From the cell containing the given text, extract its center point as (x, y) coordinate. 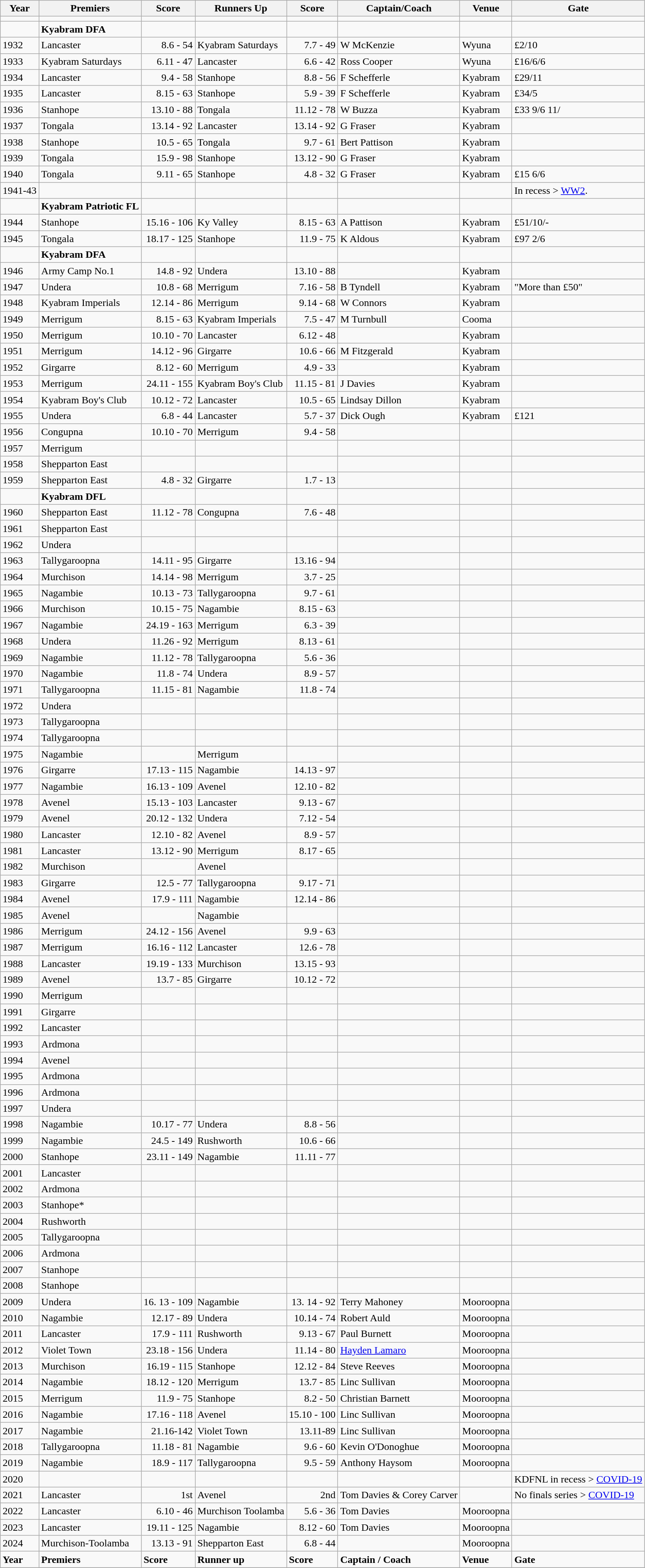
£97 2/6 (579, 239)
13.15 - 93 (313, 964)
2007 (19, 1270)
15.10 - 100 (313, 1414)
6.11 - 47 (168, 61)
"More than £50" (579, 287)
1963 (19, 561)
21.16-142 (168, 1430)
18.17 - 125 (168, 239)
A Pattison (399, 223)
B Tyndell (399, 287)
2022 (19, 1511)
Captain/Coach (399, 8)
1981 (19, 851)
7.5 - 47 (313, 319)
2013 (19, 1366)
£51/10/- (579, 223)
1964 (19, 577)
J Davies (399, 383)
9.17 - 71 (313, 883)
1946 (19, 271)
9.11 - 65 (168, 174)
£2/10 (579, 45)
1933 (19, 61)
1965 (19, 593)
2016 (19, 1414)
1.7 - 13 (313, 480)
1937 (19, 126)
24.19 - 163 (168, 625)
10.13 - 73 (168, 593)
2010 (19, 1318)
Kyabram Patriotic FL (90, 207)
Captain / Coach (399, 1560)
12.6 - 78 (313, 947)
£34/5 (579, 94)
24.12 - 156 (168, 931)
19.11 - 125 (168, 1527)
1932 (19, 45)
1944 (19, 223)
1996 (19, 1092)
1948 (19, 303)
14.12 - 96 (168, 351)
1994 (19, 1060)
9.9 - 63 (313, 931)
6.12 - 48 (313, 335)
10.14 - 74 (313, 1318)
Paul Burnett (399, 1334)
9.6 - 60 (313, 1447)
2023 (19, 1527)
1959 (19, 480)
Bert Pattison (399, 142)
12.17 - 89 (168, 1318)
1991 (19, 1012)
1960 (19, 513)
16.19 - 115 (168, 1366)
1950 (19, 335)
23.11 - 149 (168, 1157)
£29/11 (579, 77)
2019 (19, 1463)
2012 (19, 1350)
14.14 - 98 (168, 577)
2015 (19, 1398)
2018 (19, 1447)
Ross Cooper (399, 61)
23.18 - 156 (168, 1350)
16. 13 - 109 (168, 1302)
1970 (19, 673)
1935 (19, 94)
1995 (19, 1076)
Dick Ough (399, 416)
11.11 - 77 (313, 1157)
Lindsay Dillon (399, 400)
6.3 - 39 (313, 625)
3.7 - 25 (313, 577)
2011 (19, 1334)
2001 (19, 1173)
20.12 - 132 (168, 818)
£16/6/6 (579, 61)
2024 (19, 1543)
1939 (19, 158)
Tom Davies & Corey Carver (399, 1495)
2004 (19, 1221)
1975 (19, 754)
1954 (19, 400)
1934 (19, 77)
1979 (19, 818)
1972 (19, 705)
16.16 - 112 (168, 947)
1987 (19, 947)
15.13 - 103 (168, 802)
2006 (19, 1254)
Hayden Lamaro (399, 1350)
Runners Up (241, 8)
1951 (19, 351)
No finals series > COVID-19 (579, 1495)
13. 14 - 92 (313, 1302)
7.6 - 48 (313, 513)
1985 (19, 915)
K Aldous (399, 239)
1962 (19, 545)
7.16 - 58 (313, 287)
18.12 - 120 (168, 1382)
1998 (19, 1124)
1956 (19, 432)
2005 (19, 1237)
W Connors (399, 303)
Terry Mahoney (399, 1302)
24.11 - 155 (168, 383)
1941-43 (19, 190)
1st (168, 1495)
1982 (19, 867)
2020 (19, 1479)
24.5 - 149 (168, 1141)
19.19 - 133 (168, 964)
1971 (19, 689)
KDFNL in recess > COVID-19 (579, 1479)
7.12 - 54 (313, 818)
10.8 - 68 (168, 287)
1953 (19, 383)
Christian Barnett (399, 1398)
Kyabram DFL (90, 496)
1973 (19, 722)
£121 (579, 416)
1940 (19, 174)
W McKenzie (399, 45)
2000 (19, 1157)
7.7 - 49 (313, 45)
1947 (19, 287)
6.6 - 42 (313, 61)
8.2 - 50 (313, 1398)
1961 (19, 529)
17.16 - 118 (168, 1414)
1997 (19, 1108)
2017 (19, 1430)
9.5 - 59 (313, 1463)
1936 (19, 110)
12.5 - 77 (168, 883)
1955 (19, 416)
1977 (19, 786)
14.8 - 92 (168, 271)
1966 (19, 609)
5.9 - 39 (313, 94)
Army Camp No.1 (90, 271)
8.6 - 54 (168, 45)
14.11 - 95 (168, 561)
1967 (19, 625)
1999 (19, 1141)
1957 (19, 448)
Kevin O'Donoghue (399, 1447)
£33 9/6 11/ (579, 110)
6.10 - 46 (168, 1511)
Steve Reeves (399, 1366)
2002 (19, 1189)
14.13 - 97 (313, 770)
Stanhope* (90, 1205)
1974 (19, 738)
1986 (19, 931)
W Buzza (399, 110)
13.13 - 91 (168, 1543)
In recess > WW2. (579, 190)
1980 (19, 835)
8.17 - 65 (313, 851)
15.16 - 106 (168, 223)
2nd (313, 1495)
1992 (19, 1028)
10.15 - 75 (168, 609)
17.13 - 115 (168, 770)
18.9 - 117 (168, 1463)
15.9 - 98 (168, 158)
5.7 - 37 (313, 416)
1993 (19, 1044)
1990 (19, 996)
11.26 - 92 (168, 641)
2009 (19, 1302)
1983 (19, 883)
12.12 - 84 (313, 1366)
2003 (19, 1205)
1968 (19, 641)
Runner up (241, 1560)
1988 (19, 964)
1984 (19, 899)
11.14 - 80 (313, 1350)
11.18 - 81 (168, 1447)
16.13 - 109 (168, 786)
M Turnbull (399, 319)
Anthony Haysom (399, 1463)
1938 (19, 142)
1945 (19, 239)
1952 (19, 367)
1978 (19, 802)
2008 (19, 1286)
Murchison-Toolamba (90, 1543)
9.14 - 68 (313, 303)
Murchison Toolamba (241, 1511)
1958 (19, 464)
Cooma (486, 319)
13.11-89 (313, 1430)
2014 (19, 1382)
8.13 - 61 (313, 641)
13.16 - 94 (313, 561)
Ky Valley (241, 223)
1976 (19, 770)
£15 6/6 (579, 174)
1949 (19, 319)
1989 (19, 980)
4.9 - 33 (313, 367)
2021 (19, 1495)
M Fitzgerald (399, 351)
Robert Auld (399, 1318)
1969 (19, 657)
10.17 - 77 (168, 1124)
